Output the (x, y) coordinate of the center of the cell containing the given text.  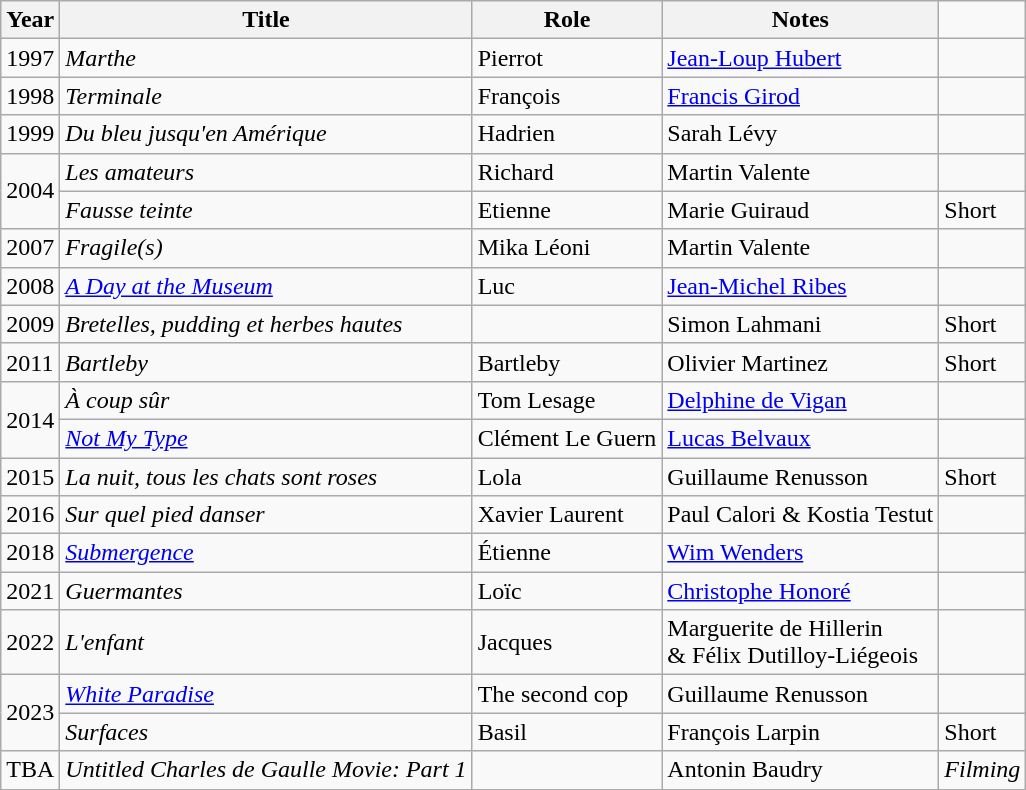
2018 (30, 553)
Loïc (567, 591)
2008 (30, 286)
A Day at the Museum (266, 286)
Simon Lahmani (800, 324)
2009 (30, 324)
2021 (30, 591)
2007 (30, 248)
Richard (567, 172)
Sarah Lévy (800, 134)
Terminale (266, 96)
Etienne (567, 210)
Jacques (567, 642)
Title (266, 20)
Pierrot (567, 58)
François (567, 96)
Fragile(s) (266, 248)
La nuit, tous les chats sont roses (266, 477)
Year (30, 20)
2023 (30, 713)
Olivier Martinez (800, 362)
Christophe Honoré (800, 591)
Wim Wenders (800, 553)
2004 (30, 191)
The second cop (567, 694)
Marthe (266, 58)
White Paradise (266, 694)
Jean-Michel Ribes (800, 286)
Delphine de Vigan (800, 400)
Marguerite de Hillerin & Félix Dutilloy-Liégeois (800, 642)
2022 (30, 642)
Hadrien (567, 134)
2014 (30, 419)
Fausse teinte (266, 210)
Luc (567, 286)
Sur quel pied danser (266, 515)
Clément Le Guern (567, 438)
Basil (567, 732)
Untitled Charles de Gaulle Movie: Part 1 (266, 770)
Xavier Laurent (567, 515)
François Larpin (800, 732)
Not My Type (266, 438)
Filming (982, 770)
Guermantes (266, 591)
Submergence (266, 553)
2016 (30, 515)
Bretelles, pudding et herbes hautes (266, 324)
Antonin Baudry (800, 770)
Role (567, 20)
Lola (567, 477)
Les amateurs (266, 172)
Marie Guiraud (800, 210)
Jean-Loup Hubert (800, 58)
TBA (30, 770)
Lucas Belvaux (800, 438)
Paul Calori & Kostia Testut (800, 515)
1999 (30, 134)
2015 (30, 477)
Surfaces (266, 732)
Du bleu jusqu'en Amérique (266, 134)
Étienne (567, 553)
1998 (30, 96)
Francis Girod (800, 96)
1997 (30, 58)
Mika Léoni (567, 248)
Notes (800, 20)
À coup sûr (266, 400)
2011 (30, 362)
Tom Lesage (567, 400)
L'enfant (266, 642)
